Search for the cell housing the specified text and yield its (X, Y) center coordinate. 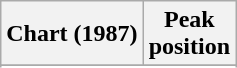
Peakposition (189, 34)
Chart (1987) (72, 34)
